Find where the given text appears and provide that cell's center as (x, y) coordinate. 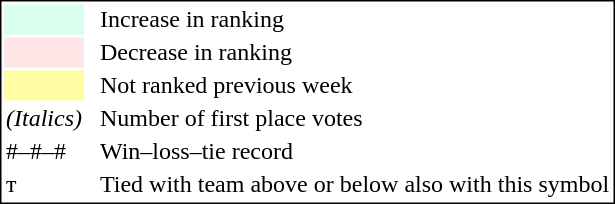
(Italics) (44, 119)
т (44, 185)
Win–loss–tie record (354, 151)
Tied with team above or below also with this symbol (354, 185)
Not ranked previous week (354, 85)
Increase in ranking (354, 19)
Number of first place votes (354, 119)
#–#–# (44, 151)
Decrease in ranking (354, 53)
